Identify which cell holds the provided text, then report its [X, Y] central coordinate. 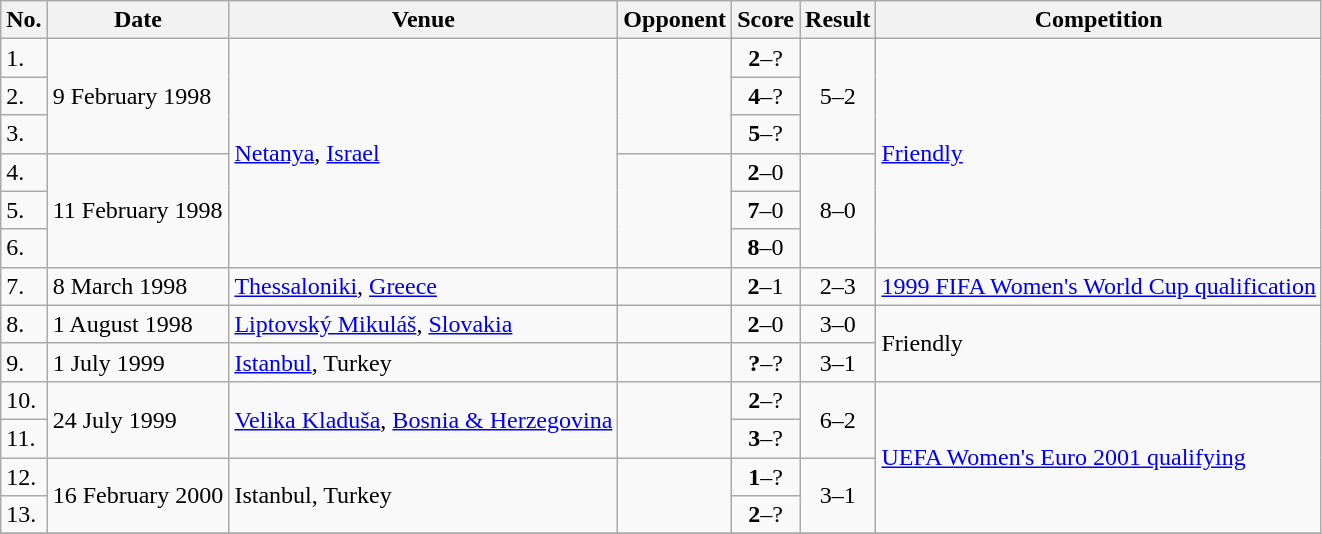
3–? [766, 438]
Thessaloniki, Greece [424, 286]
5. [24, 210]
8 March 1998 [138, 286]
1–? [766, 477]
24 July 1999 [138, 419]
Score [766, 20]
1. [24, 58]
Competition [1099, 20]
No. [24, 20]
7. [24, 286]
?–? [766, 362]
Liptovský Mikuláš, Slovakia [424, 324]
Opponent [675, 20]
4. [24, 172]
3. [24, 134]
Date [138, 20]
2. [24, 96]
UEFA Women's Euro 2001 qualifying [1099, 457]
6–2 [838, 419]
10. [24, 400]
11 February 1998 [138, 210]
2–1 [766, 286]
1999 FIFA Women's World Cup qualification [1099, 286]
11. [24, 438]
12. [24, 477]
7–0 [766, 210]
Netanya, Israel [424, 153]
13. [24, 515]
16 February 2000 [138, 496]
1 July 1999 [138, 362]
3–0 [838, 324]
Result [838, 20]
5–2 [838, 96]
9. [24, 362]
8. [24, 324]
4–? [766, 96]
1 August 1998 [138, 324]
2–3 [838, 286]
Venue [424, 20]
5–? [766, 134]
Velika Kladuša, Bosnia & Herzegovina [424, 419]
9 February 1998 [138, 96]
6. [24, 248]
